Detect which cell encompasses the target text, then output its (X, Y) center coordinate. 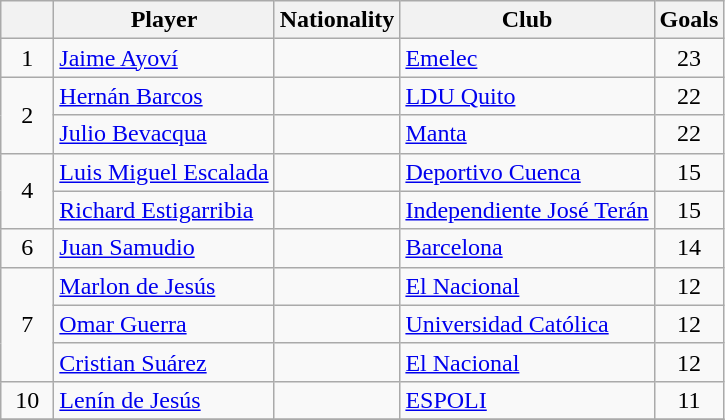
Barcelona (527, 248)
11 (689, 400)
Independiente José Terán (527, 210)
Hernán Barcos (164, 96)
2 (28, 115)
ESPOLI (527, 400)
LDU Quito (527, 96)
7 (28, 324)
4 (28, 191)
Luis Miguel Escalada (164, 172)
Universidad Católica (527, 324)
Deportivo Cuenca (527, 172)
Jaime Ayoví (164, 58)
Manta (527, 134)
Juan Samudio (164, 248)
6 (28, 248)
23 (689, 58)
Club (527, 20)
Marlon de Jesús (164, 286)
Lenín de Jesús (164, 400)
1 (28, 58)
Julio Bevacqua (164, 134)
Nationality (337, 20)
Emelec (527, 58)
14 (689, 248)
Player (164, 20)
Omar Guerra (164, 324)
Cristian Suárez (164, 362)
10 (28, 400)
Goals (689, 20)
Richard Estigarribia (164, 210)
